Extract the (X, Y) coordinate from the center of the cell holding the provided text.  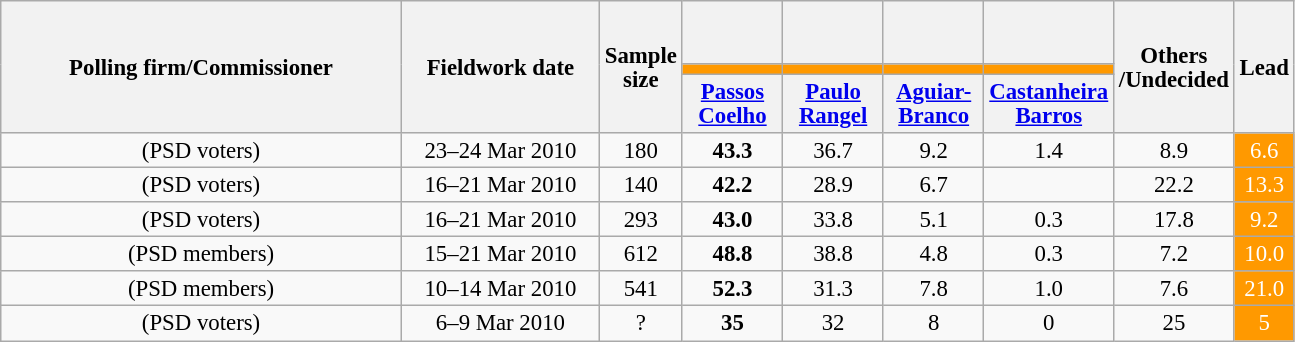
17.8 (1174, 220)
6–9 Mar 2010 (500, 324)
Passos Coelho (732, 104)
? (640, 324)
52.3 (732, 290)
42.2 (732, 186)
32 (834, 324)
0 (1049, 324)
38.8 (834, 254)
7.6 (1174, 290)
48.8 (732, 254)
21.0 (1264, 290)
8.9 (1174, 150)
13.3 (1264, 186)
43.3 (732, 150)
28.9 (834, 186)
1.4 (1049, 150)
10.0 (1264, 254)
Castanheira Barros (1049, 104)
33.8 (834, 220)
31.3 (834, 290)
6.6 (1264, 150)
25 (1174, 324)
Aguiar-Branco (934, 104)
Fieldwork date (500, 67)
5 (1264, 324)
36.7 (834, 150)
4.8 (934, 254)
Polling firm/Commissioner (202, 67)
6.7 (934, 186)
7.2 (1174, 254)
140 (640, 186)
15–21 Mar 2010 (500, 254)
10–14 Mar 2010 (500, 290)
8 (934, 324)
35 (732, 324)
1.0 (1049, 290)
Sample size (640, 67)
7.8 (934, 290)
180 (640, 150)
23–24 Mar 2010 (500, 150)
Others/Undecided (1174, 67)
22.2 (1174, 186)
612 (640, 254)
293 (640, 220)
5.1 (934, 220)
Paulo Rangel (834, 104)
541 (640, 290)
43.0 (732, 220)
Lead (1264, 67)
